From the cell containing the given text, extract its center point as (x, y) coordinate. 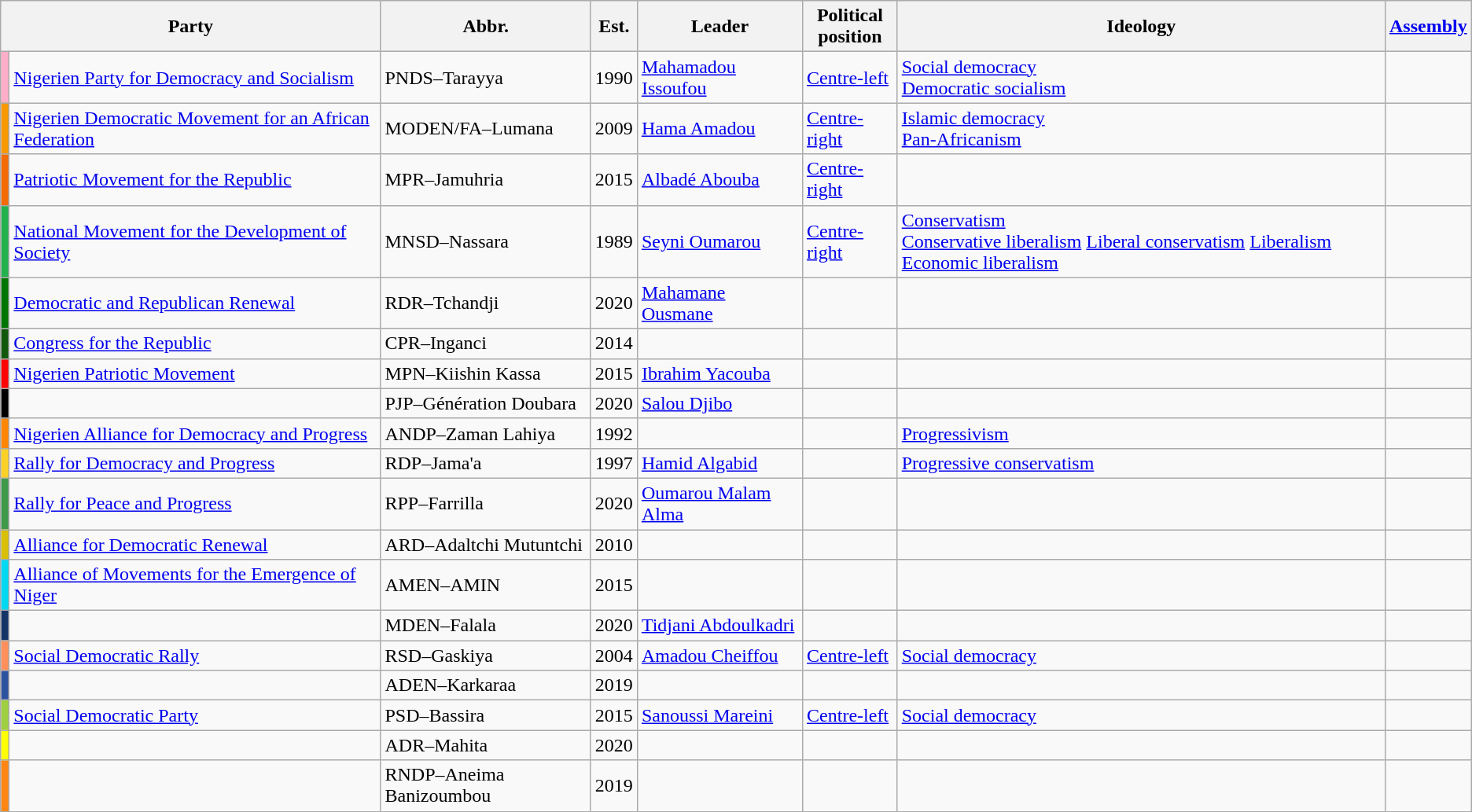
ConservatismConservative liberalism Liberal conservatism Liberalism Economic liberalism (1141, 241)
PNDS–Tarayya (486, 77)
ARD–Adaltchi Mutuntchi (486, 545)
1990 (613, 77)
Social democracyDemocratic socialism (1141, 77)
Democratic and Republican Renewal (195, 303)
1997 (613, 463)
RPP–Farrilla (486, 503)
MPN–Kiishin Kassa (486, 373)
Progressive conservatism (1141, 463)
Oumarou Malam Alma (719, 503)
MPR–Jamuhria (486, 179)
MODEN/FA–Lumana (486, 129)
ANDP–Zaman Lahiya (486, 433)
Albadé Abouba (719, 179)
Hama Amadou (719, 129)
MDEN–Falala (486, 626)
Est. (613, 27)
Mahamadou Issoufou (719, 77)
Nigerien Democratic Movement for an African Federation (195, 129)
2014 (613, 344)
PJP–Génération Doubara (486, 403)
Alliance for Democratic Renewal (195, 545)
Social Democratic Rally (195, 656)
Patriotic Movement for the Republic (195, 179)
Assembly (1428, 27)
Sanoussi Mareini (719, 715)
RSD–Gaskiya (486, 656)
National Movement for the Development of Society (195, 241)
Politicalposition (851, 27)
Ibrahim Yacouba (719, 373)
AMEN–AMIN (486, 585)
Salou Djibo (719, 403)
1992 (613, 433)
RNDP–Aneima Banizoumbou (486, 786)
Tidjani Abdoulkadri (719, 626)
Party (190, 27)
Alliance of Movements for the Emergence of Niger (195, 585)
2004 (613, 656)
2010 (613, 545)
Rally for Democracy and Progress (195, 463)
RDP–Jama'a (486, 463)
Seyni Oumarou (719, 241)
Islamic democracyPan-Africanism (1141, 129)
Hamid Algabid (719, 463)
Nigerien Patriotic Movement (195, 373)
MNSD–Nassara (486, 241)
Leader (719, 27)
CPR–Inganci (486, 344)
Rally for Peace and Progress (195, 503)
2009 (613, 129)
Progressivism (1141, 433)
Amadou Cheiffou (719, 656)
1989 (613, 241)
Abbr. (486, 27)
Social Democratic Party (195, 715)
Nigerien Alliance for Democracy and Progress (195, 433)
PSD–Bassira (486, 715)
RDR–Tchandji (486, 303)
Congress for the Republic (195, 344)
Mahamane Ousmane (719, 303)
Nigerien Party for Democracy and Socialism (195, 77)
ADR–Mahita (486, 745)
Ideology (1141, 27)
ADEN–Karkaraa (486, 685)
